Find where the given text appears and provide that cell's center as [x, y] coordinate. 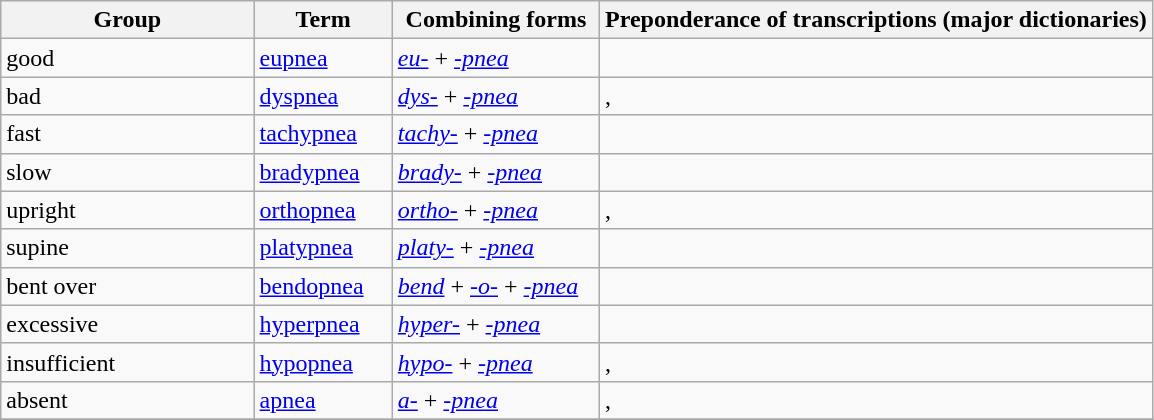
a- + -pnea [496, 400]
hypopnea [323, 362]
platypnea [323, 248]
insufficient [128, 362]
Preponderance of transcriptions (major dictionaries) [876, 20]
excessive [128, 324]
bradypnea [323, 172]
orthopnea [323, 210]
ortho- + -pnea [496, 210]
absent [128, 400]
platy- + -pnea [496, 248]
supine [128, 248]
Combining forms [496, 20]
upright [128, 210]
eu- + -pnea [496, 58]
hyper- + -pnea [496, 324]
tachypnea [323, 134]
dyspnea [323, 96]
bendopnea [323, 286]
bad [128, 96]
hyperpnea [323, 324]
bend + -o- + -pnea [496, 286]
hypo- + -pnea [496, 362]
Group [128, 20]
dys- + -pnea [496, 96]
bent over [128, 286]
tachy- + -pnea [496, 134]
eupnea [323, 58]
slow [128, 172]
fast [128, 134]
good [128, 58]
apnea [323, 400]
brady- + -pnea [496, 172]
Term [323, 20]
